Find where the given text appears and provide that cell's center as [X, Y] coordinate. 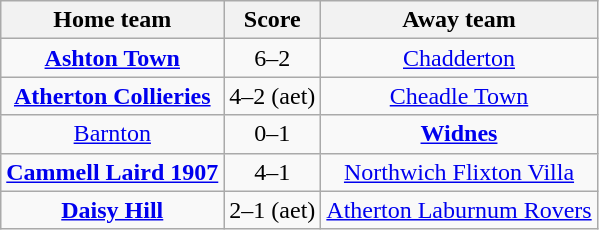
Away team [459, 20]
Daisy Hill [112, 210]
Chadderton [459, 58]
Score [272, 20]
Atherton Laburnum Rovers [459, 210]
Home team [112, 20]
4–2 (aet) [272, 96]
0–1 [272, 134]
Ashton Town [112, 58]
Barnton [112, 134]
6–2 [272, 58]
Northwich Flixton Villa [459, 172]
2–1 (aet) [272, 210]
Cammell Laird 1907 [112, 172]
4–1 [272, 172]
Atherton Collieries [112, 96]
Cheadle Town [459, 96]
Widnes [459, 134]
